Return (x, y) of the center of cell containing provided text 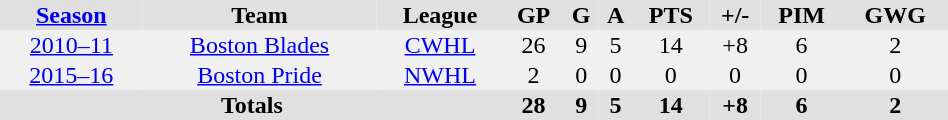
Totals (252, 105)
CWHL (440, 45)
G (581, 15)
GP (534, 15)
28 (534, 105)
NWHL (440, 75)
+/- (734, 15)
PTS (670, 15)
26 (534, 45)
2010–11 (72, 45)
League (440, 15)
Boston Blades (260, 45)
2015–16 (72, 75)
Team (260, 15)
A (616, 15)
PIM (802, 15)
Season (72, 15)
GWG (895, 15)
Boston Pride (260, 75)
